For the text-containing cell, return its midpoint in [x, y] coordinate format. 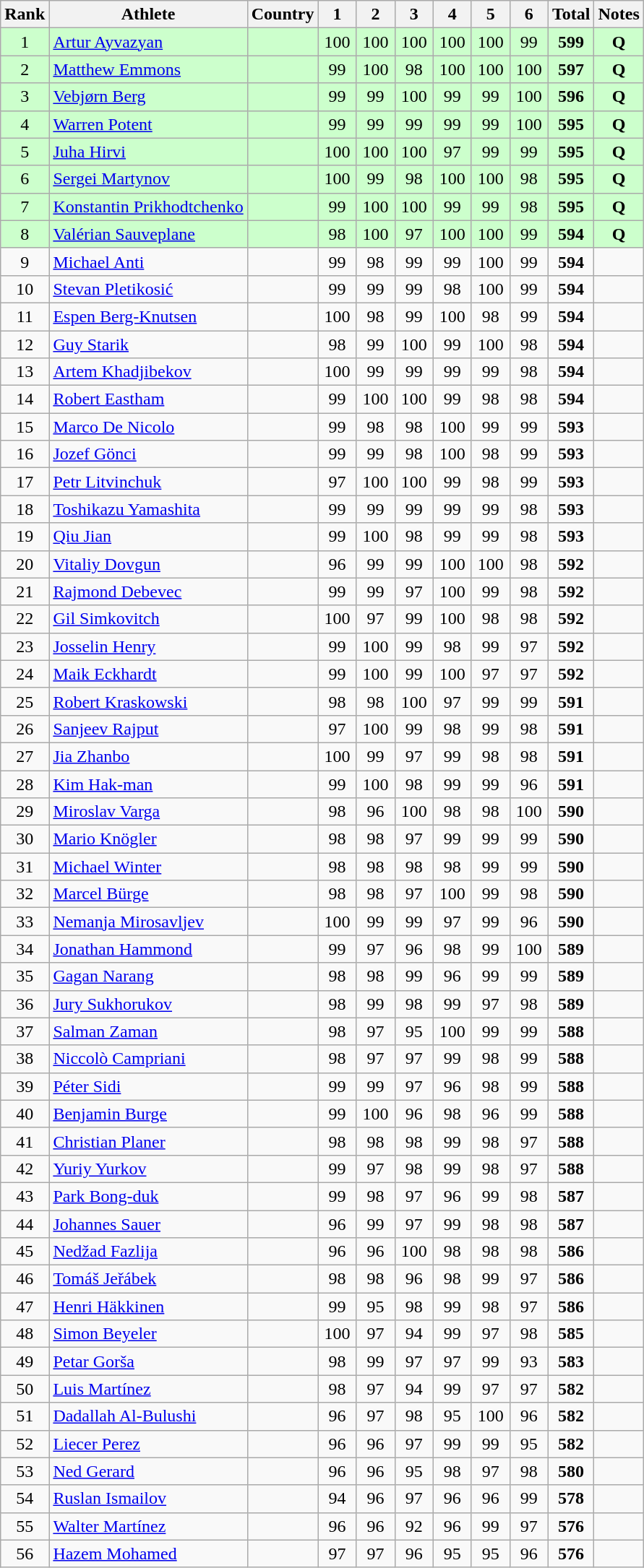
Michael Anti [148, 261]
Mario Knögler [148, 839]
578 [571, 1499]
24 [25, 674]
Konstantin Prikhodtchenko [148, 207]
Artur Ayvazyan [148, 42]
Athlete [148, 14]
Josselin Henry [148, 646]
93 [529, 1361]
41 [25, 1141]
Total [571, 14]
Robert Kraskowski [148, 701]
Hazem Mohamed [148, 1554]
599 [571, 42]
Sanjeev Rajput [148, 729]
Guy Starik [148, 345]
Niccolò Campriani [148, 1059]
26 [25, 729]
23 [25, 646]
Robert Eastham [148, 399]
Jury Sukhorukov [148, 1004]
Marco De Nicolo [148, 427]
9 [25, 261]
Stevan Pletikosić [148, 289]
Gagan Narang [148, 976]
21 [25, 592]
54 [25, 1499]
51 [25, 1416]
10 [25, 289]
Matthew Emmons [148, 69]
52 [25, 1444]
17 [25, 482]
Marcel Bürge [148, 894]
Péter Sidi [148, 1086]
Liecer Perez [148, 1444]
7 [25, 207]
Yuriy Yurkov [148, 1169]
Ruslan Ismailov [148, 1499]
Luis Martínez [148, 1389]
Dadallah Al-Bulushi [148, 1416]
42 [25, 1169]
Miroslav Varga [148, 812]
Ned Gerard [148, 1471]
Petar Gorša [148, 1361]
8 [25, 234]
31 [25, 867]
Juha Hirvi [148, 152]
Rajmond Debevec [148, 592]
25 [25, 701]
Jia Zhanbo [148, 756]
Petr Litvinchuk [148, 482]
20 [25, 564]
Vitaliy Dovgun [148, 564]
Christian Planer [148, 1141]
50 [25, 1389]
19 [25, 537]
14 [25, 399]
44 [25, 1224]
Rank [25, 14]
Nemanja Mirosavljev [148, 922]
Jozef Gönci [148, 454]
Tomáš Jeřábek [148, 1279]
16 [25, 454]
49 [25, 1361]
55 [25, 1526]
Henri Häkkinen [148, 1307]
585 [571, 1334]
Johannes Sauer [148, 1224]
Notes [619, 14]
38 [25, 1059]
22 [25, 619]
Salman Zaman [148, 1031]
40 [25, 1114]
12 [25, 345]
Espen Berg-Knutsen [148, 316]
Michael Winter [148, 867]
34 [25, 949]
Walter Martínez [148, 1526]
Gil Simkovitch [148, 619]
Kim Hak-man [148, 784]
583 [571, 1361]
27 [25, 756]
Warren Potent [148, 124]
48 [25, 1334]
Benjamin Burge [148, 1114]
Toshikazu Yamashita [148, 509]
56 [25, 1554]
39 [25, 1086]
53 [25, 1471]
Maik Eckhardt [148, 674]
13 [25, 372]
30 [25, 839]
28 [25, 784]
Qiu Jian [148, 537]
Park Bong-duk [148, 1196]
35 [25, 976]
596 [571, 97]
47 [25, 1307]
597 [571, 69]
36 [25, 1004]
Nedžad Fazlija [148, 1252]
11 [25, 316]
32 [25, 894]
Sergei Martynov [148, 179]
Simon Beyeler [148, 1334]
15 [25, 427]
45 [25, 1252]
Vebjørn Berg [148, 97]
Jonathan Hammond [148, 949]
Valérian Sauveplane [148, 234]
46 [25, 1279]
580 [571, 1471]
43 [25, 1196]
Country [283, 14]
Artem Khadjibekov [148, 372]
92 [413, 1526]
29 [25, 812]
37 [25, 1031]
18 [25, 509]
33 [25, 922]
